Scan for the cell matching the given text and deliver its [x, y] coordinate at center. 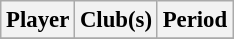
Club(s) [116, 20]
Player [38, 20]
Period [194, 20]
